Find where the given text appears and provide that cell's center as [X, Y] coordinate. 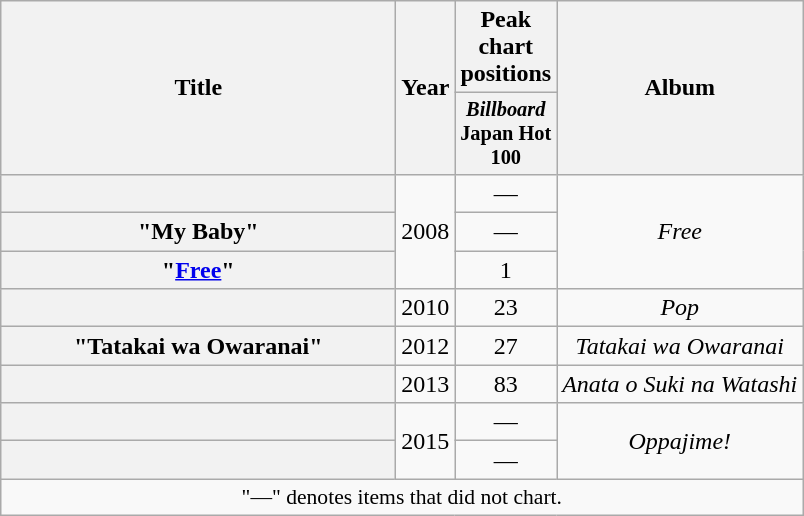
Anata o Suki na Watashi [680, 384]
2008 [426, 231]
27 [506, 346]
83 [506, 384]
Year [426, 88]
1 [506, 270]
2010 [426, 308]
"Tatakai wa Owaranai" [198, 346]
Title [198, 88]
"Free" [198, 270]
Billboard Japan Hot 100 [506, 134]
23 [506, 308]
Oppajime! [680, 441]
2015 [426, 441]
Free [680, 231]
2012 [426, 346]
Album [680, 88]
Peak chart positions [506, 47]
"—" denotes items that did not chart. [402, 497]
2013 [426, 384]
Tatakai wa Owaranai [680, 346]
"My Baby" [198, 232]
Pop [680, 308]
